Identify which cell holds the provided text, then report its [X, Y] central coordinate. 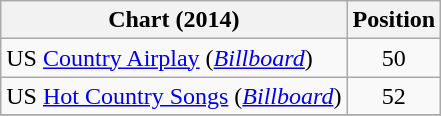
Chart (2014) [174, 20]
US Hot Country Songs (Billboard) [174, 96]
US Country Airplay (Billboard) [174, 58]
52 [394, 96]
Position [394, 20]
50 [394, 58]
